Find where the given text appears and provide that cell's center as (x, y) coordinate. 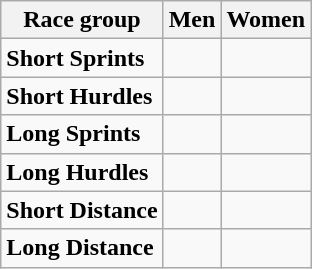
Women (266, 20)
Race group (82, 20)
Short Distance (82, 210)
Long Hurdles (82, 172)
Men (192, 20)
Long Distance (82, 248)
Short Hurdles (82, 96)
Short Sprints (82, 58)
Long Sprints (82, 134)
